Return the (x, y) coordinate for the center point of the cell that contains the specified text.  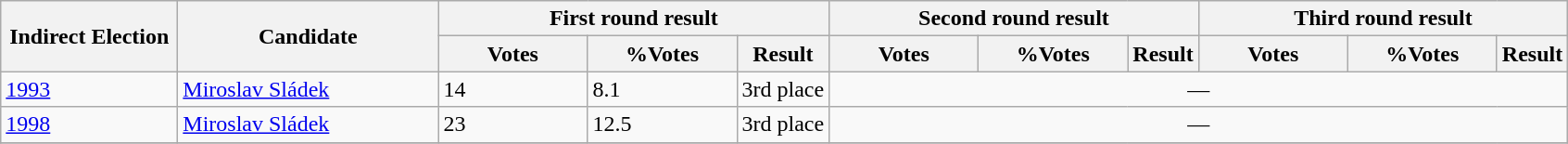
1993 (89, 89)
First round result (634, 19)
Third round result (1383, 19)
23 (513, 124)
Second round result (1014, 19)
14 (513, 89)
Candidate (308, 36)
12.5 (662, 124)
Indirect Election (89, 36)
1998 (89, 124)
8.1 (662, 89)
